Capture the cell that displays the provided text and extract its [X, Y] central coordinate. 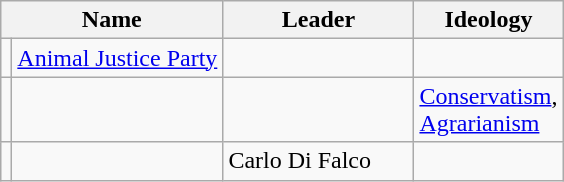
Conservatism, Agrarianism [488, 110]
Ideology [488, 20]
Name [112, 20]
Carlo Di Falco [318, 161]
Animal Justice Party [118, 58]
Leader [318, 20]
